Detect which cell encompasses the target text, then output its (x, y) center coordinate. 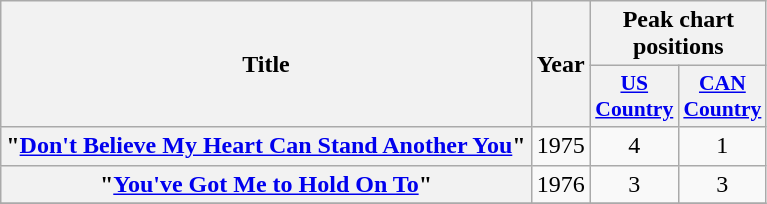
1 (722, 146)
Year (560, 64)
CANCountry (722, 96)
USCountry (634, 96)
Peak chartpositions (678, 34)
4 (634, 146)
"You've Got Me to Hold On To" (266, 184)
1976 (560, 184)
"Don't Believe My Heart Can Stand Another You" (266, 146)
1975 (560, 146)
Title (266, 64)
